Determine the (X, Y) coordinate at the center of the cell enclosing the given text.  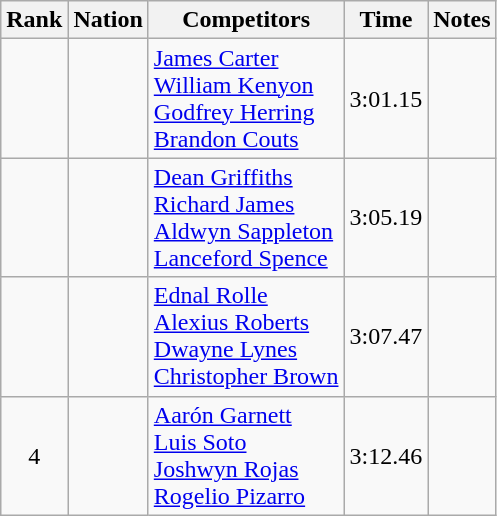
Rank (34, 20)
Notes (462, 20)
Nation (108, 20)
4 (34, 456)
James CarterWilliam KenyonGodfrey HerringBrandon Couts (246, 98)
3:07.47 (386, 336)
3:01.15 (386, 98)
3:05.19 (386, 218)
Ednal RolleAlexius RobertsDwayne LynesChristopher Brown (246, 336)
Competitors (246, 20)
Time (386, 20)
Dean GriffithsRichard JamesAldwyn SappletonLanceford Spence (246, 218)
Aarón GarnettLuis SotoJoshwyn RojasRogelio Pizarro (246, 456)
3:12.46 (386, 456)
